Output the (X, Y) coordinate of the center of the cell containing the given text.  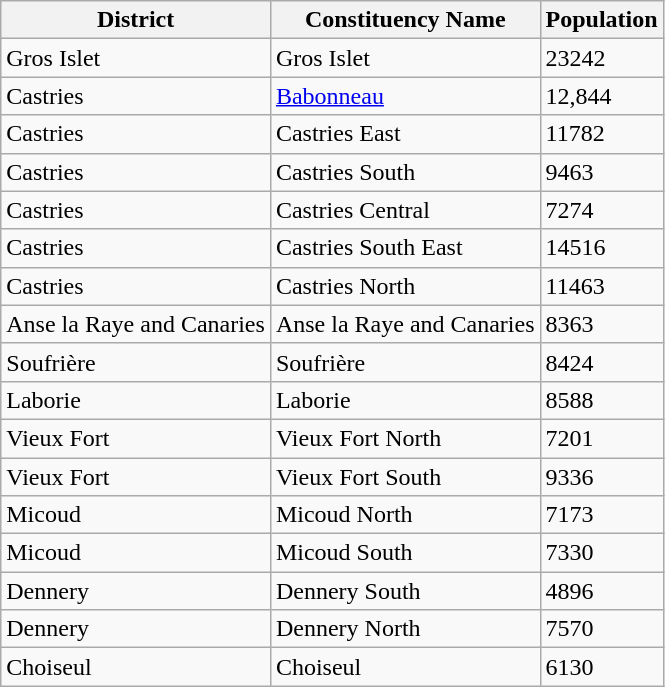
11782 (602, 134)
23242 (602, 58)
11463 (602, 286)
Population (602, 20)
9336 (602, 477)
12,844 (602, 96)
Vieux Fort North (405, 438)
Castries South (405, 172)
Castries Central (405, 210)
District (136, 20)
Dennery North (405, 629)
Babonneau (405, 96)
Micoud South (405, 553)
8424 (602, 362)
Constituency Name (405, 20)
Castries North (405, 286)
7570 (602, 629)
9463 (602, 172)
7330 (602, 553)
7173 (602, 515)
Dennery South (405, 591)
7201 (602, 438)
6130 (602, 667)
4896 (602, 591)
Vieux Fort South (405, 477)
7274 (602, 210)
8588 (602, 400)
8363 (602, 324)
14516 (602, 248)
Castries East (405, 134)
Micoud North (405, 515)
Castries South East (405, 248)
